Return [X, Y] of the center of cell containing provided text 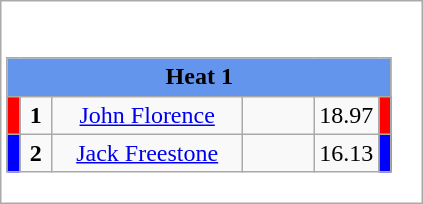
18.97 [346, 115]
2 [36, 153]
John Florence [148, 115]
1 [36, 115]
16.13 [346, 153]
Heat 1 [199, 77]
Heat 1 1 John Florence 18.97 2 Jack Freestone 16.13 [212, 102]
Jack Freestone [148, 153]
